Search for the cell housing the specified text and yield its (x, y) center coordinate. 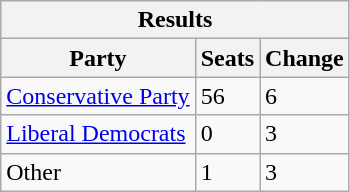
Seats (227, 58)
Results (176, 20)
Change (305, 58)
1 (227, 172)
Other (98, 172)
56 (227, 96)
Liberal Democrats (98, 134)
6 (305, 96)
0 (227, 134)
Conservative Party (98, 96)
Party (98, 58)
